For the text-containing cell, return its midpoint in [X, Y] coordinate format. 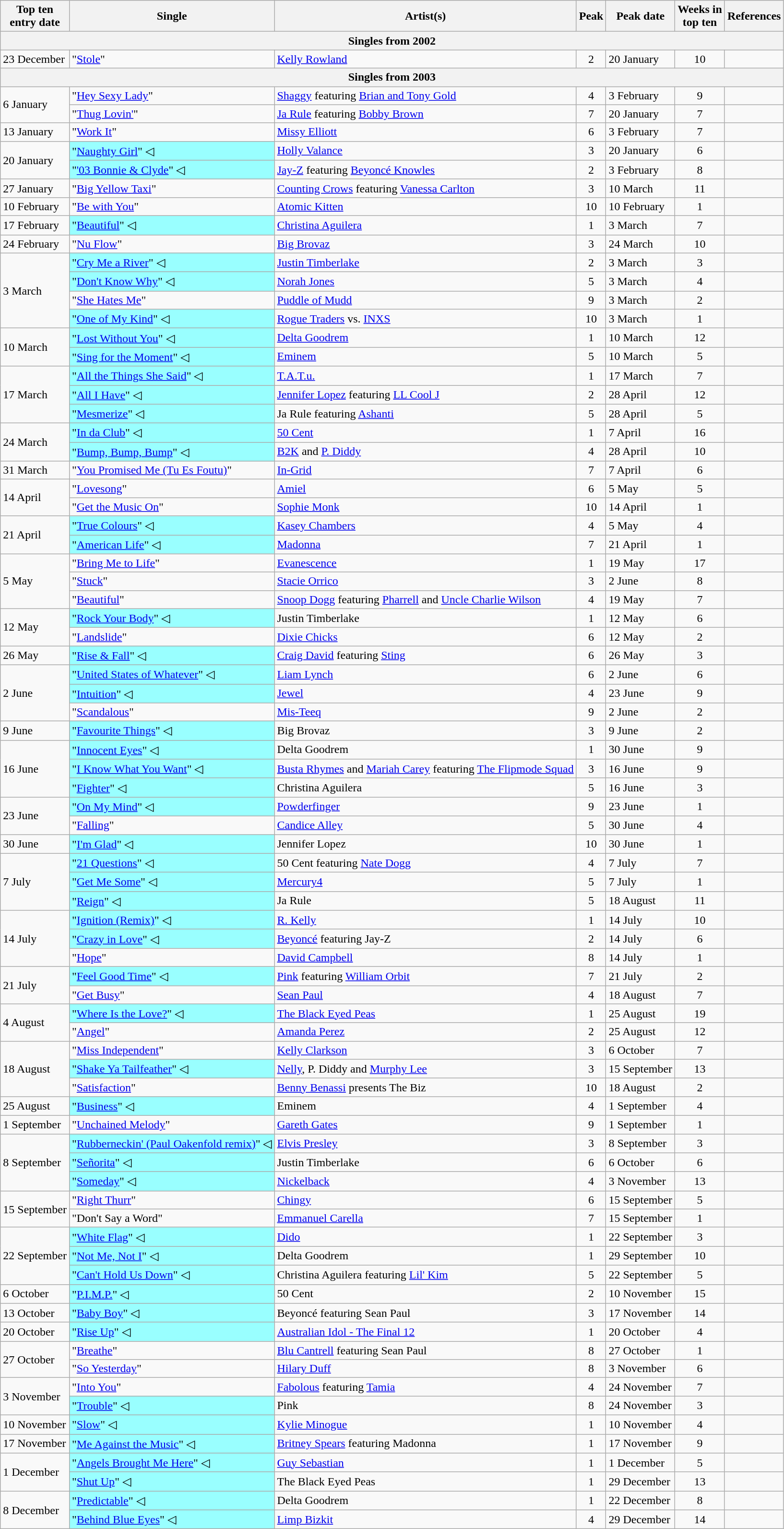
"Bump, Bump, Bump" ◁ [172, 452]
"Work It" [172, 132]
"American Life" ◁ [172, 544]
"She Hates Me" [172, 300]
"Angels Brought Me Here" ◁ [172, 1463]
"True Colours" ◁ [172, 526]
Fabolous featuring Tamia [425, 1387]
"Shut Up" ◁ [172, 1481]
Mis-Teeq [425, 712]
Missy Elliott [425, 132]
"Fighter" ◁ [172, 788]
Sophie Monk [425, 507]
Ja Rule featuring Bobby Brown [425, 114]
Limp Bizkit [425, 1519]
13 October [35, 1313]
Atomic Kitten [425, 206]
"Innocent Eyes" ◁ [172, 750]
Kelly Clarkson [425, 1050]
"Nu Flow" [172, 244]
Hilary Duff [425, 1369]
"Get Busy" [172, 995]
Top tenentry date [35, 16]
"Hey Sexy Lady" [172, 96]
B2K and P. Diddy [425, 452]
Gareth Gates [425, 1124]
8 December [35, 1510]
19 [700, 1014]
"Don't Know Why" ◁ [172, 282]
"Get the Music On" [172, 507]
"Get Me Some" ◁ [172, 882]
"Into You" [172, 1387]
"White Flag" ◁ [172, 1237]
"Landslide" [172, 637]
"'03 Bonnie & Clyde" ◁ [172, 170]
Madonna [425, 544]
Powderfinger [425, 807]
"Rubberneckin' (Paul Oakenfold remix)" ◁ [172, 1143]
"Me Against the Music" ◁ [172, 1444]
Britney Spears featuring Madonna [425, 1444]
"Satisfaction" [172, 1087]
27 January [35, 188]
Peak date [641, 16]
Norah Jones [425, 282]
"I Know What You Want" ◁ [172, 769]
Shaggy featuring Brian and Tony Gold [425, 96]
"On My Mind" ◁ [172, 807]
4 August [35, 1023]
"Crazy in Love" ◁ [172, 939]
Holly Valance [425, 151]
Jewel [425, 693]
Nickelback [425, 1182]
"Miss Independent" [172, 1050]
Christina Aguilera featuring Lil' Kim [425, 1275]
29 September [641, 1256]
"Beautiful" [172, 599]
"Hope" [172, 957]
Guy Sebastian [425, 1463]
"Baby Boy" ◁ [172, 1313]
"Someday" ◁ [172, 1182]
"Business" ◁ [172, 1106]
Sean Paul [425, 995]
Emmanuel Carella [425, 1218]
"Trouble" ◁ [172, 1406]
"Thug Lovin'" [172, 114]
Amiel [425, 489]
23 December [35, 59]
"Big Yellow Taxi" [172, 188]
Pink [425, 1406]
17 [700, 563]
Dixie Chicks [425, 637]
"Can't Hold Us Down" ◁ [172, 1275]
"Be with You" [172, 206]
Dido [425, 1237]
T.A.T.u. [425, 376]
Nelly, P. Diddy and Murphy Lee [425, 1069]
"P.I.M.P." ◁ [172, 1294]
"You Promised Me (Tu Es Foutu)" [172, 470]
13 January [35, 132]
31 March [35, 470]
Liam Lynch [425, 674]
"Slow" ◁ [172, 1424]
Candice Alley [425, 825]
R. Kelly [425, 920]
Singles from 2002 [392, 41]
22 December [641, 1501]
Kelly Rowland [425, 59]
Ja Rule [425, 901]
Single [172, 16]
"Breathe" [172, 1350]
"Naughty Girl" ◁ [172, 151]
"Stole" [172, 59]
Jennifer Lopez featuring LL Cool J [425, 394]
16 [700, 433]
"So Yesterday" [172, 1369]
6 January [35, 105]
"All the Things She Said" ◁ [172, 376]
17 February [35, 225]
In-Grid [425, 470]
Weeks intop ten [700, 16]
"Beautiful" ◁ [172, 225]
Snoop Dogg featuring Pharrell and Uncle Charlie Wilson [425, 599]
Singles from 2003 [392, 77]
"Stuck" [172, 581]
"In da Club" ◁ [172, 433]
Busta Rhymes and Mariah Carey featuring The Flipmode Squad [425, 769]
"Behind Blue Eyes" ◁ [172, 1519]
"Mesmerize" ◁ [172, 414]
Counting Crows featuring Vanessa Carlton [425, 188]
"One of My Kind" ◁ [172, 319]
Mercury4 [425, 882]
Peak [591, 16]
"Feel Good Time" ◁ [172, 976]
Kylie Minogue [425, 1424]
"Don't Say a Word" [172, 1218]
Jennifer Lopez [425, 844]
Australian Idol - The Final 12 [425, 1332]
"Intuition" ◁ [172, 693]
Beyoncé featuring Jay-Z [425, 939]
Jay-Z featuring Beyoncé Knowles [425, 170]
References [754, 16]
"Where Is the Love?" ◁ [172, 1014]
"Ignition (Remix)" ◁ [172, 920]
15 [700, 1294]
24 February [35, 244]
"Predictable" ◁ [172, 1501]
Chingy [425, 1200]
"Favourite Things" ◁ [172, 731]
Ja Rule featuring Ashanti [425, 414]
Beyoncé featuring Sean Paul [425, 1313]
Puddle of Mudd [425, 300]
50 Cent featuring Nate Dogg [425, 863]
"Falling" [172, 825]
"Sing for the Moment" ◁ [172, 357]
"Rise Up" ◁ [172, 1332]
Craig David featuring Sting [425, 656]
"Angel" [172, 1032]
"I'm Glad" ◁ [172, 844]
Artist(s) [425, 16]
"United States of Whatever" ◁ [172, 674]
Pink featuring William Orbit [425, 976]
"Rock Your Body" ◁ [172, 618]
"21 Questions" ◁ [172, 863]
"Señorita" ◁ [172, 1162]
"Reign" ◁ [172, 901]
"Cry Me a River" ◁ [172, 263]
Rogue Traders vs. INXS [425, 319]
Blu Cantrell featuring Sean Paul [425, 1350]
"All I Have" ◁ [172, 394]
Elvis Presley [425, 1143]
Kasey Chambers [425, 526]
Benny Benassi presents The Biz [425, 1087]
"Lovesong" [172, 489]
Stacie Orrico [425, 581]
"Scandalous" [172, 712]
"Not Me, Not I" ◁ [172, 1256]
"Rise & Fall" ◁ [172, 656]
Evanescence [425, 563]
"Unchained Melody" [172, 1124]
"Lost Without You" ◁ [172, 338]
"Bring Me to Life" [172, 563]
"Right Thurr" [172, 1200]
"Shake Ya Tailfeather" ◁ [172, 1069]
David Campbell [425, 957]
Amanda Perez [425, 1032]
